Provide the (x, y) coordinate of the cell's center where the given text is located.  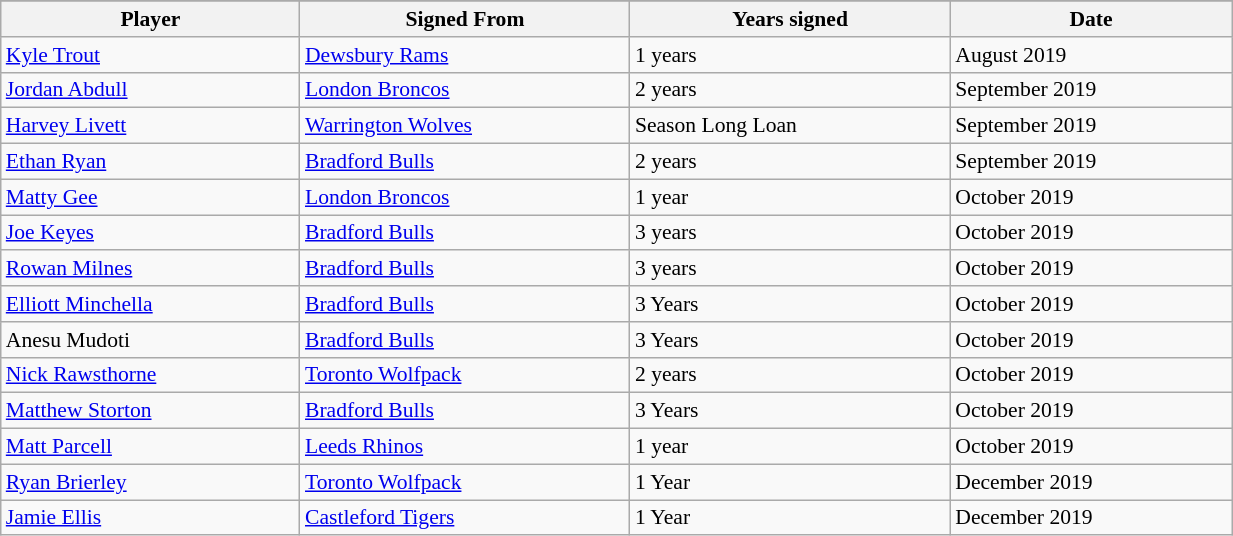
Warrington Wolves (465, 126)
Matt Parcell (150, 447)
Anesu Mudoti (150, 340)
Dewsbury Rams (465, 55)
Harvey Livett (150, 126)
Jamie Ellis (150, 518)
Jordan Abdull (150, 90)
Ethan Ryan (150, 162)
Player (150, 19)
Signed From (465, 19)
1 years (790, 55)
Season Long Loan (790, 126)
Elliott Minchella (150, 304)
Matty Gee (150, 197)
Castleford Tigers (465, 518)
Joe Keyes (150, 233)
Rowan Milnes (150, 269)
Ryan Brierley (150, 482)
Leeds Rhinos (465, 447)
Years signed (790, 19)
Date (1090, 19)
August 2019 (1090, 55)
Nick Rawsthorne (150, 375)
Kyle Trout (150, 55)
Matthew Storton (150, 411)
